Pinpoint the cell where the given text exists, returning its (x, y) midpoint coordinate. 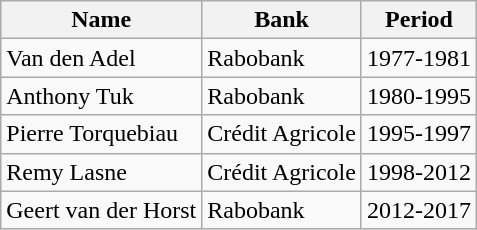
Period (418, 20)
Remy Lasne (102, 172)
Bank (282, 20)
1998-2012 (418, 172)
Van den Adel (102, 58)
Geert van der Horst (102, 210)
Pierre Torquebiau (102, 134)
1995-1997 (418, 134)
Name (102, 20)
Anthony Tuk (102, 96)
2012-2017 (418, 210)
1980-1995 (418, 96)
1977-1981 (418, 58)
